Return the (X, Y) coordinate for the center point of the cell that contains the specified text.  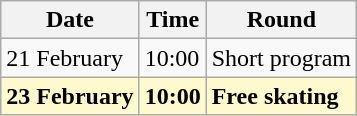
Time (172, 20)
23 February (70, 96)
Free skating (281, 96)
Short program (281, 58)
21 February (70, 58)
Date (70, 20)
Round (281, 20)
